Pinpoint the cell where the given text exists, returning its (x, y) midpoint coordinate. 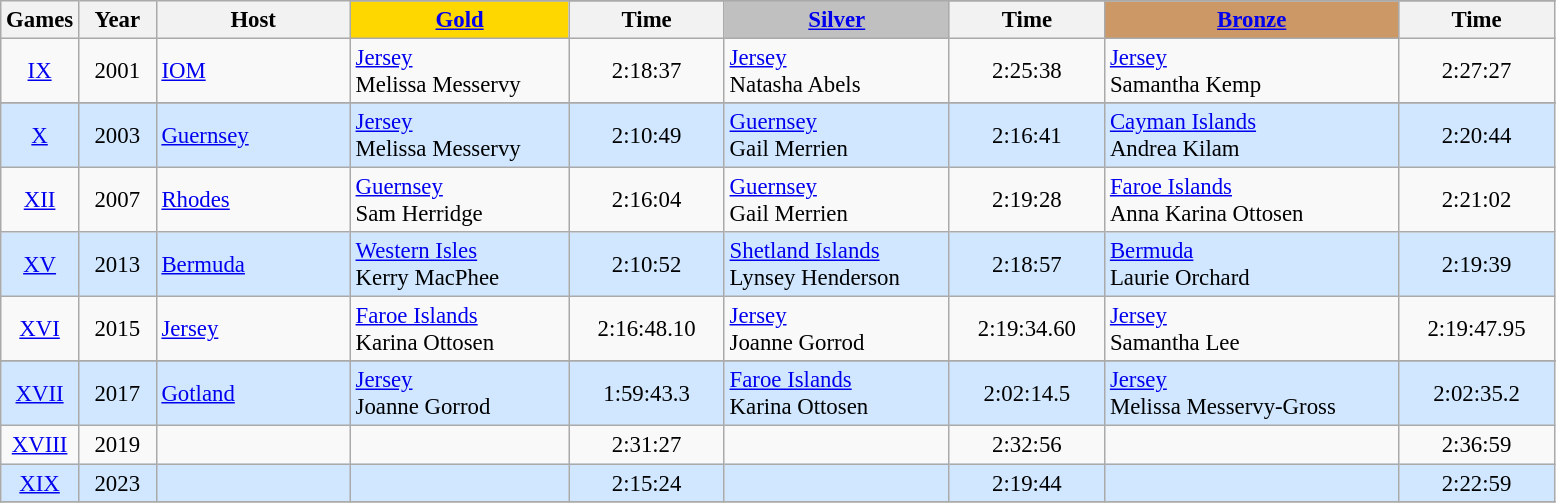
2017 (117, 394)
IX (40, 72)
2:36:59 (1476, 445)
Jersey (253, 330)
2:22:59 (1476, 483)
Gold (460, 20)
2:16:41 (1026, 136)
2:21:02 (1476, 200)
2:10:49 (646, 136)
Shetland Islands Lynsey Henderson (836, 264)
2019 (117, 445)
2003 (117, 136)
IOM (253, 72)
2:10:52 (646, 264)
Jersey Melissa Messervy-Gross (1252, 394)
2:19:47.95 (1476, 330)
XVII (40, 394)
XIX (40, 483)
XVIII (40, 445)
X (40, 136)
Cayman Islands Andrea Kilam (1252, 136)
Rhodes (253, 200)
1:59:43.3 (646, 394)
Western Isles Kerry MacPhee (460, 264)
Jersey Natasha Abels (836, 72)
Games (40, 20)
2023 (117, 483)
XV (40, 264)
2007 (117, 200)
Silver (836, 20)
2:19:44 (1026, 483)
2:15:24 (646, 483)
Gotland (253, 394)
2:25:38 (1026, 72)
2:16:04 (646, 200)
Guernsey Sam Herridge (460, 200)
Bronze (1252, 20)
Bermuda (253, 264)
2:02:35.2 (1476, 394)
2:02:14.5 (1026, 394)
Host (253, 20)
Jersey Samantha Kemp (1252, 72)
2:31:27 (646, 445)
2:18:37 (646, 72)
Jersey Samantha Lee (1252, 330)
2013 (117, 264)
Guernsey (253, 136)
Bermuda Laurie Orchard (1252, 264)
2:18:57 (1026, 264)
Year (117, 20)
2:19:34.60 (1026, 330)
2015 (117, 330)
2:19:39 (1476, 264)
2:27:27 (1476, 72)
2:20:44 (1476, 136)
2001 (117, 72)
Faroe Islands Anna Karina Ottosen (1252, 200)
2:16:48.10 (646, 330)
2:19:28 (1026, 200)
XVI (40, 330)
2:32:56 (1026, 445)
XII (40, 200)
